Return (X, Y) of the center of cell containing provided text 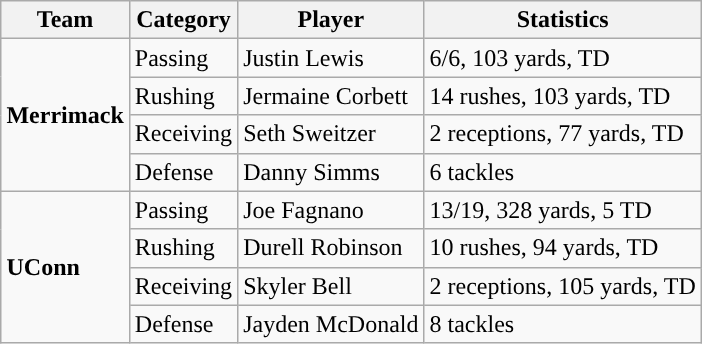
6/6, 103 yards, TD (562, 58)
UConn (65, 267)
Skyler Bell (331, 286)
Joe Fagnano (331, 210)
Merrimack (65, 115)
13/19, 328 yards, 5 TD (562, 210)
Statistics (562, 20)
10 rushes, 94 yards, TD (562, 248)
Player (331, 20)
Jermaine Corbett (331, 96)
Category (183, 20)
14 rushes, 103 yards, TD (562, 96)
2 receptions, 77 yards, TD (562, 134)
Jayden McDonald (331, 324)
Team (65, 20)
8 tackles (562, 324)
Danny Simms (331, 172)
Justin Lewis (331, 58)
Seth Sweitzer (331, 134)
6 tackles (562, 172)
2 receptions, 105 yards, TD (562, 286)
Durell Robinson (331, 248)
